Capture the cell that displays the provided text and extract its [x, y] central coordinate. 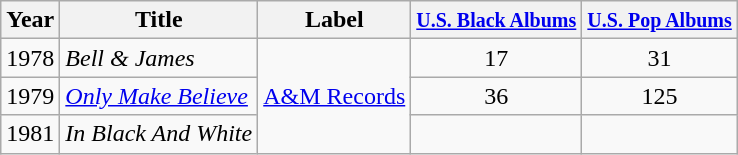
Year [30, 20]
Title [159, 20]
125 [660, 96]
1978 [30, 58]
U.S. Black Albums [496, 20]
Label [334, 20]
Bell & James [159, 58]
36 [496, 96]
1981 [30, 134]
In Black And White [159, 134]
A&M Records [334, 96]
Only Make Believe [159, 96]
31 [660, 58]
U.S. Pop Albums [660, 20]
1979 [30, 96]
17 [496, 58]
